Provide the (x, y) coordinate of the cell's center where the given text is located.  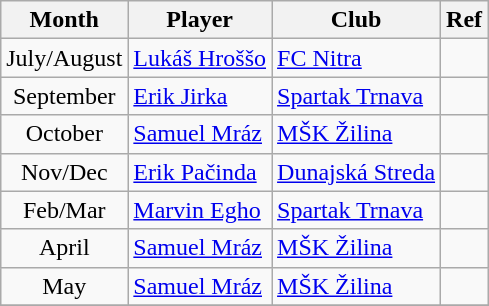
October (64, 134)
Ref (464, 20)
Erik Jirka (200, 96)
Player (200, 20)
May (64, 286)
Marvin Egho (200, 210)
April (64, 248)
Club (356, 20)
Dunajská Streda (356, 172)
Month (64, 20)
Lukáš Hroššo (200, 58)
FC Nitra (356, 58)
Erik Pačinda (200, 172)
Nov/Dec (64, 172)
September (64, 96)
July/August (64, 58)
Feb/Mar (64, 210)
